Determine the [x, y] coordinate at the center of the cell enclosing the given text.  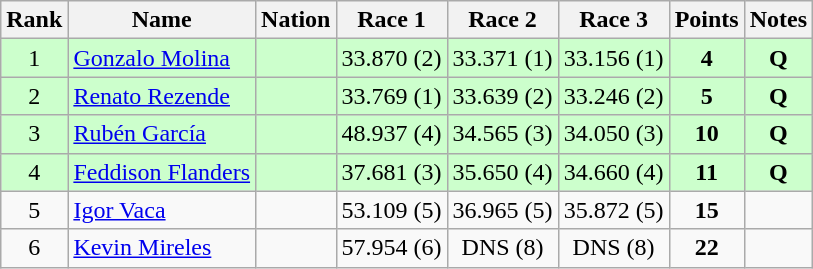
Feddison Flanders [162, 172]
37.681 (3) [392, 172]
33.156 (1) [614, 58]
Kevin Mireles [162, 248]
Race 3 [614, 20]
Renato Rezende [162, 96]
33.639 (2) [502, 96]
33.769 (1) [392, 96]
2 [34, 96]
15 [706, 210]
34.660 (4) [614, 172]
33.246 (2) [614, 96]
Notes [778, 20]
57.954 (6) [392, 248]
Gonzalo Molina [162, 58]
Igor Vaca [162, 210]
48.937 (4) [392, 134]
35.650 (4) [502, 172]
Points [706, 20]
34.050 (3) [614, 134]
33.870 (2) [392, 58]
Name [162, 20]
34.565 (3) [502, 134]
Rubén García [162, 134]
22 [706, 248]
10 [706, 134]
3 [34, 134]
11 [706, 172]
Race 2 [502, 20]
Rank [34, 20]
35.872 (5) [614, 210]
1 [34, 58]
53.109 (5) [392, 210]
36.965 (5) [502, 210]
33.371 (1) [502, 58]
Nation [296, 20]
6 [34, 248]
Race 1 [392, 20]
